Output the (x, y) coordinate of the center of the cell containing the given text.  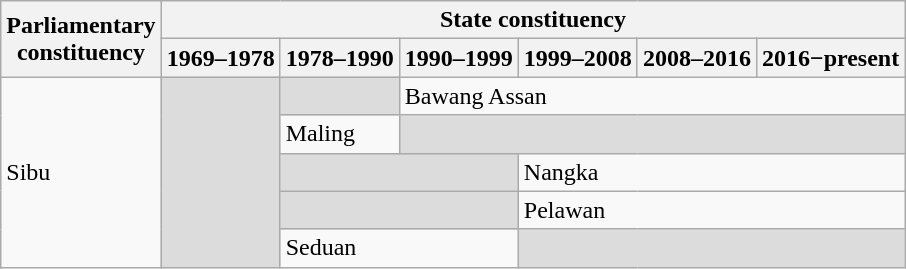
1969–1978 (220, 58)
1999–2008 (578, 58)
1978–1990 (340, 58)
Maling (340, 134)
State constituency (533, 20)
Parliamentaryconstituency (81, 39)
2016−present (830, 58)
Pelawan (711, 210)
Sibu (81, 172)
Nangka (711, 172)
Bawang Assan (652, 96)
Seduan (399, 248)
1990–1999 (458, 58)
2008–2016 (696, 58)
